Capture the cell that displays the provided text and extract its [X, Y] central coordinate. 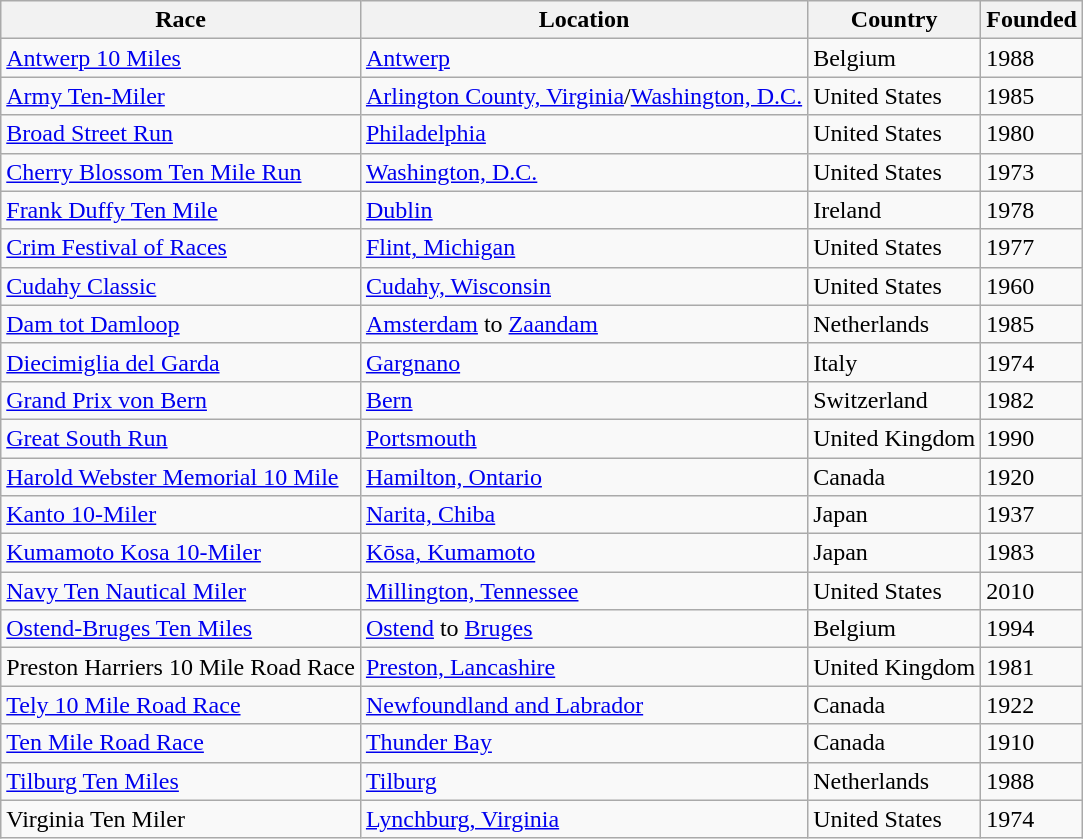
Antwerp [584, 58]
Cudahy Classic [181, 286]
Crim Festival of Races [181, 248]
Cudahy, Wisconsin [584, 286]
Broad Street Run [181, 134]
1973 [1032, 172]
Dam tot Damloop [181, 324]
Race [181, 20]
Kumamoto Kosa 10-Miler [181, 553]
1980 [1032, 134]
1978 [1032, 210]
Flint, Michigan [584, 248]
Thunder Bay [584, 743]
Great South Run [181, 438]
Cherry Blossom Ten Mile Run [181, 172]
Lynchburg, Virginia [584, 819]
Virginia Ten Miler [181, 819]
Preston, Lancashire [584, 667]
Gargnano [584, 362]
Washington, D.C. [584, 172]
Harold Webster Memorial 10 Mile [181, 477]
1994 [1032, 629]
Antwerp 10 Miles [181, 58]
Bern [584, 400]
Tilburg [584, 781]
Millington, Tennessee [584, 591]
Amsterdam to Zaandam [584, 324]
1982 [1032, 400]
Philadelphia [584, 134]
Narita, Chiba [584, 515]
Ostend to Bruges [584, 629]
Newfoundland and Labrador [584, 705]
Tely 10 Mile Road Race [181, 705]
Switzerland [894, 400]
1977 [1032, 248]
Location [584, 20]
1990 [1032, 438]
1983 [1032, 553]
Kanto 10-Miler [181, 515]
1937 [1032, 515]
2010 [1032, 591]
Army Ten-Miler [181, 96]
1920 [1032, 477]
Dublin [584, 210]
Kōsa, Kumamoto [584, 553]
Diecimiglia del Garda [181, 362]
1960 [1032, 286]
Portsmouth [584, 438]
Grand Prix von Bern [181, 400]
Ireland [894, 210]
Preston Harriers 10 Mile Road Race [181, 667]
Arlington County, Virginia/Washington, D.C. [584, 96]
Navy Ten Nautical Miler [181, 591]
Ostend-Bruges Ten Miles [181, 629]
Founded [1032, 20]
Hamilton, Ontario [584, 477]
Frank Duffy Ten Mile [181, 210]
Tilburg Ten Miles [181, 781]
Country [894, 20]
1910 [1032, 743]
Ten Mile Road Race [181, 743]
Italy [894, 362]
1922 [1032, 705]
1981 [1032, 667]
